Determine the [x, y] coordinate at the center of the cell enclosing the given text.  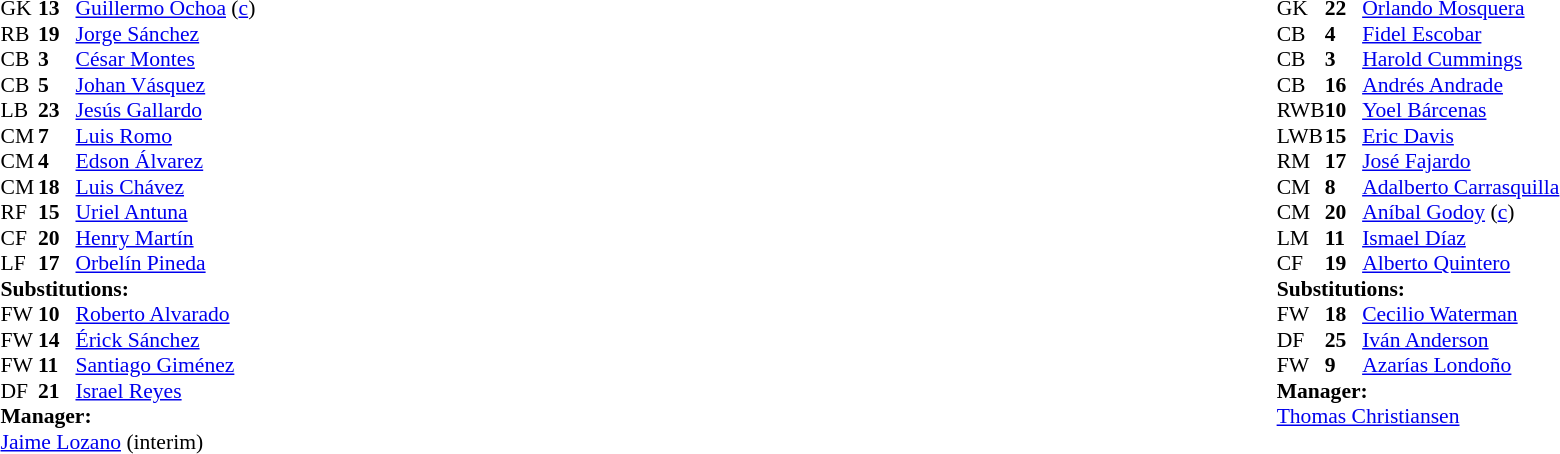
Jesús Gallardo [166, 111]
Israel Reyes [166, 391]
Orbelín Pineda [166, 263]
Adalberto Carrasquilla [1460, 187]
16 [1344, 85]
Uriel Antuna [166, 213]
LF [19, 263]
9 [1344, 365]
LWB [1301, 136]
14 [57, 340]
Azarías Londoño [1460, 365]
Roberto Alvarado [166, 315]
5 [57, 85]
Johan Vásquez [166, 85]
Ismael Díaz [1460, 238]
LB [19, 111]
LM [1301, 238]
Eric Davis [1460, 136]
Cecilio Waterman [1460, 315]
Luis Romo [166, 136]
Fidel Escobar [1460, 34]
Yoel Bárcenas [1460, 111]
Edson Álvarez [166, 161]
Aníbal Godoy (c) [1460, 213]
RF [19, 213]
Santiago Giménez [166, 365]
Iván Anderson [1460, 340]
Jorge Sánchez [166, 34]
Alberto Quintero [1460, 263]
25 [1344, 340]
Harold Cummings [1460, 59]
Thomas Christiansen [1418, 417]
Andrés Andrade [1460, 85]
José Fajardo [1460, 161]
Luis Chávez [166, 187]
César Montes [166, 59]
7 [57, 136]
21 [57, 391]
RWB [1301, 111]
RB [19, 34]
Henry Martín [166, 238]
RM [1301, 161]
8 [1344, 187]
23 [57, 111]
Érick Sánchez [166, 340]
